Capture the cell that displays the provided text and extract its (x, y) central coordinate. 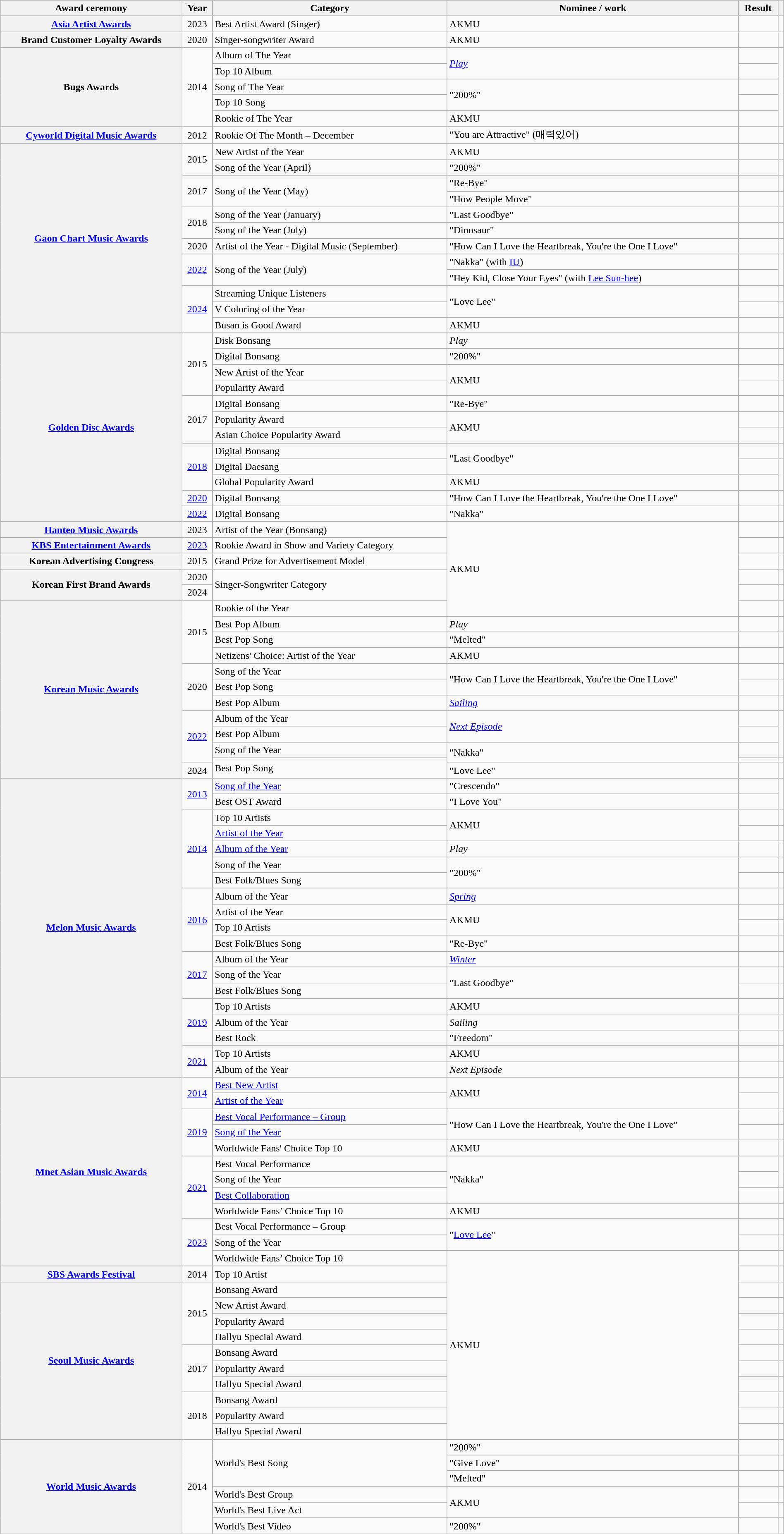
Rookie of The Year (330, 118)
Best Artist Award (Singer) (330, 24)
"I Love You" (593, 802)
V Coloring of the Year (330, 309)
Disk Bonsang (330, 341)
Singer-songwriter Award (330, 40)
World's Best Group (330, 1494)
"Nakka" (with IU) (593, 262)
Worldwide Fans' Choice Top 10 (330, 1148)
"Give Love" (593, 1463)
Hanteo Music Awards (91, 529)
Cyworld Digital Music Awards (91, 135)
Category (330, 8)
Brand Customer Loyalty Awards (91, 40)
Song of the Year (April) (330, 168)
Best New Artist (330, 1085)
Top 10 Album (330, 71)
Award ceremony (91, 8)
Global Popularity Award (330, 482)
"How People Move" (593, 199)
Mnet Asian Music Awards (91, 1172)
KBS Entertainment Awards (91, 545)
Year (197, 8)
Streaming Unique Listeners (330, 293)
Top 10 Song (330, 103)
2016 (197, 920)
Nominee / work (593, 8)
"Dinosaur" (593, 230)
Result (758, 8)
2012 (197, 135)
Bugs Awards (91, 87)
Best Vocal Performance (330, 1164)
Korean Music Awards (91, 689)
Singer-Songwriter Category (330, 585)
Korean First Brand Awards (91, 585)
Grand Prize for Advertisement Model (330, 561)
Busan is Good Award (330, 325)
Asia Artist Awards (91, 24)
Album of The Year (330, 55)
2013 (197, 794)
Song of the Year (May) (330, 191)
Top 10 Artist (330, 1274)
Golden Disc Awards (91, 428)
Spring (593, 896)
Winter (593, 959)
World's Best Live Act (330, 1510)
"You are Attractive" (매력있어) (593, 135)
Melon Music Awards (91, 927)
World Music Awards (91, 1486)
World's Best Song (330, 1463)
Rookie Award in Show and Variety Category (330, 545)
"Freedom" (593, 1038)
Seoul Music Awards (91, 1361)
Best Rock (330, 1038)
Netizens' Choice: Artist of the Year (330, 656)
Song of the Year (January) (330, 215)
Artist of the Year (Bonsang) (330, 529)
Best Collaboration (330, 1195)
New Artist Award (330, 1305)
"Hey Kid, Close Your Eyes" (with Lee Sun-hee) (593, 278)
Song of The Year (330, 87)
Rookie Of The Month – December (330, 135)
Digital Daesang (330, 467)
Rookie of the Year (330, 608)
World's Best Video (330, 1526)
Artist of the Year - Digital Music (September) (330, 246)
SBS Awards Festival (91, 1274)
Korean Advertising Congress (91, 561)
Asian Choice Popularity Award (330, 435)
"Crescendo" (593, 786)
Gaon Chart Music Awards (91, 238)
Best OST Award (330, 802)
